Scan for the cell matching the given text and deliver its (X, Y) coordinate at center. 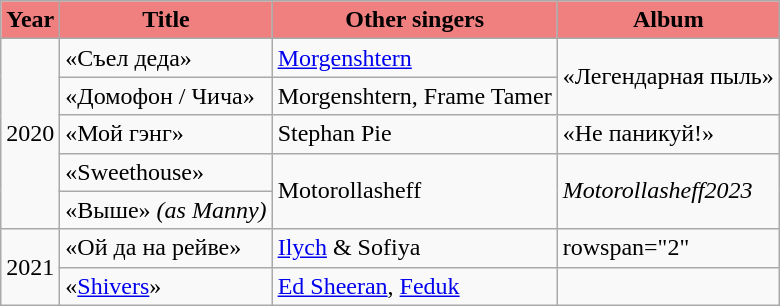
«Не паникуй!» (668, 134)
Year (30, 20)
rowspan="2" (668, 248)
Stephan Pie (414, 134)
Ed Sheeran, Feduk (414, 286)
Ilych & Sofiya (414, 248)
«Shivers» (166, 286)
Motorollasheff (414, 191)
Title (166, 20)
Album (668, 20)
2021 (30, 267)
«Ой да на рейве» (166, 248)
2020 (30, 134)
Other singers (414, 20)
Morgenshtern, Frame Tamer (414, 96)
«Мой гэнг» (166, 134)
«Выше» (as Manny) (166, 210)
«Легендарная пыль» (668, 77)
«Sweethouse» (166, 172)
«Домофон / Чича» (166, 96)
Morgenshtern (414, 58)
Motorollasheff2023 (668, 191)
«Съел деда» (166, 58)
